Locate the cell with the specified text and output its (X, Y) center coordinate. 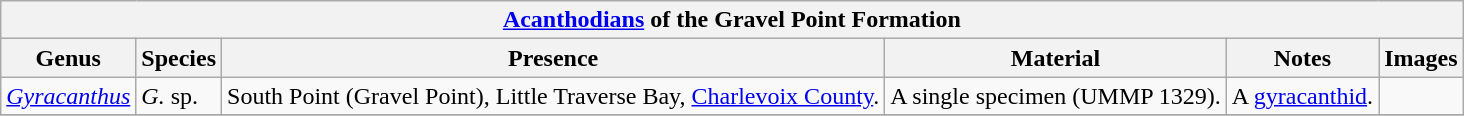
A single specimen (UMMP 1329). (1056, 96)
Material (1056, 58)
Gyracanthus (68, 96)
Presence (554, 58)
Images (1421, 58)
South Point (Gravel Point), Little Traverse Bay, Charlevoix County. (554, 96)
A gyracanthid. (1302, 96)
Genus (68, 58)
Species (179, 58)
Notes (1302, 58)
Acanthodians of the Gravel Point Formation (732, 20)
G. sp. (179, 96)
